Scan for the cell matching the given text and deliver its (x, y) coordinate at center. 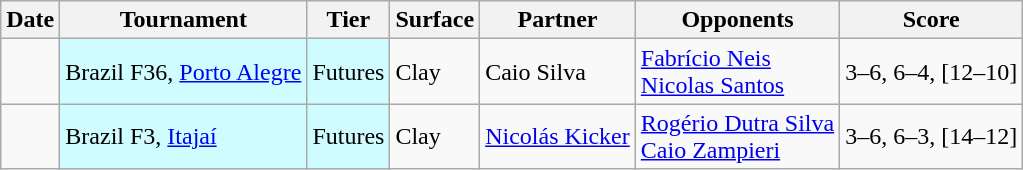
Nicolás Kicker (558, 136)
Opponents (737, 20)
Surface (435, 20)
Date (30, 20)
Tier (348, 20)
Caio Silva (558, 72)
Score (932, 20)
Fabrício Neis Nicolas Santos (737, 72)
Partner (558, 20)
3–6, 6–3, [14–12] (932, 136)
Tournament (184, 20)
Brazil F3, Itajaí (184, 136)
3–6, 6–4, [12–10] (932, 72)
Rogério Dutra Silva Caio Zampieri (737, 136)
Brazil F36, Porto Alegre (184, 72)
